Determine the [X, Y] coordinate at the center of the cell enclosing the given text.  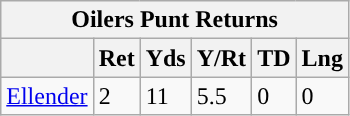
Ret [116, 58]
2 [116, 96]
Yds [166, 58]
Lng [322, 58]
TD [274, 58]
Oilers Punt Returns [175, 20]
5.5 [221, 96]
Y/Rt [221, 58]
Ellender [47, 96]
11 [166, 96]
